Search for the cell housing the specified text and yield its (x, y) center coordinate. 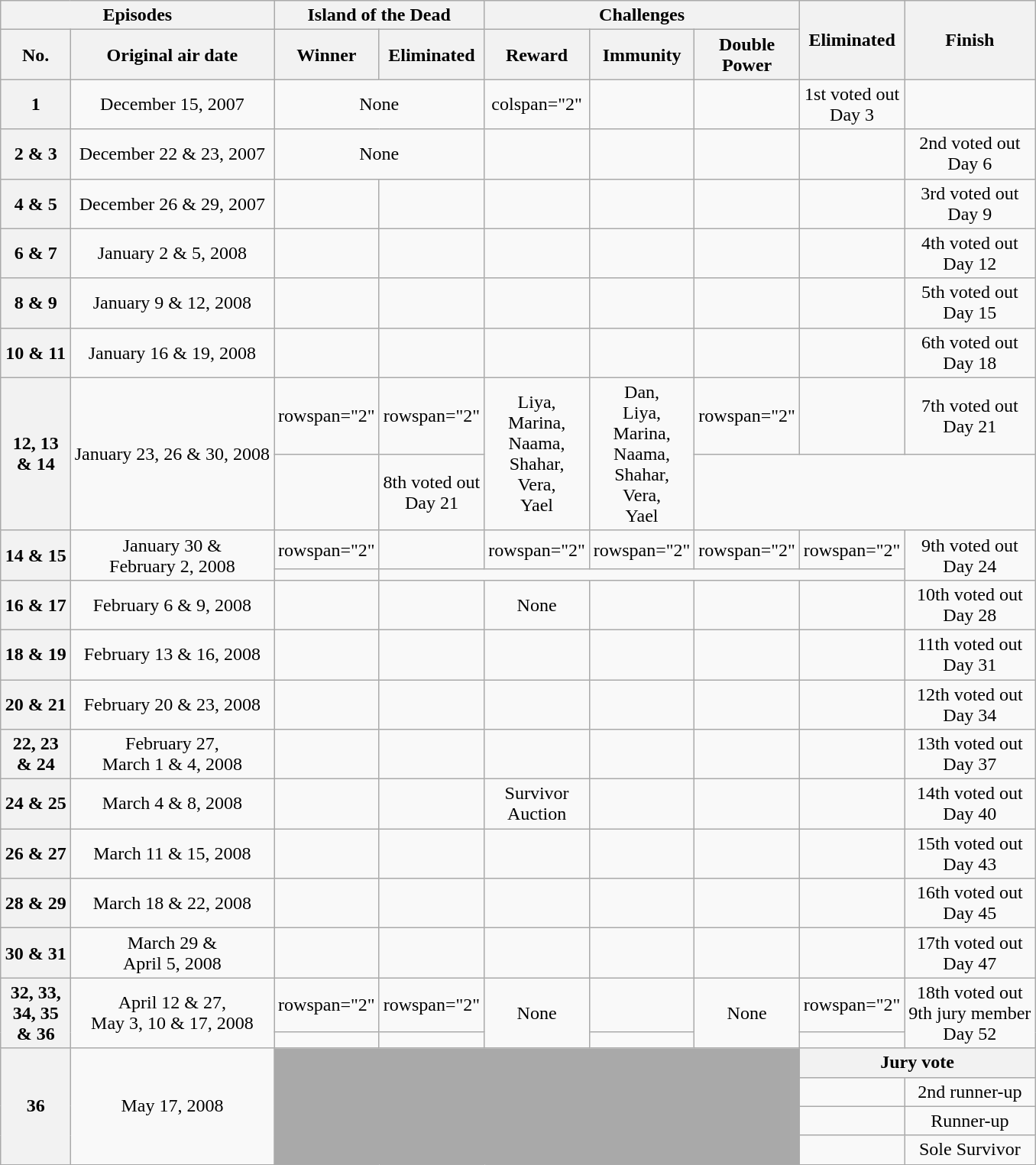
8 & 9 (35, 303)
8th voted outDay 21 (432, 492)
January 2 & 5, 2008 (172, 254)
February 6 & 9, 2008 (172, 605)
March 11 & 15, 2008 (172, 854)
Jury vote (917, 1063)
24 & 25 (35, 804)
Reward (537, 55)
Immunity (642, 55)
DoublePower (747, 55)
22, 23 & 24 (35, 755)
Episodes (138, 15)
36 (35, 1106)
6 & 7 (35, 254)
6th voted outDay 18 (970, 353)
14 & 15 (35, 555)
February 20 & 23, 2008 (172, 704)
SurvivorAuction (537, 804)
15th voted outDay 43 (970, 854)
March 29 & April 5, 2008 (172, 953)
3rd voted outDay 9 (970, 203)
December 22 & 23, 2007 (172, 154)
16 & 17 (35, 605)
32, 33, 34, 35 & 36 (35, 1013)
Liya,Marina,Naama,Shahar,Vera,Yael (537, 454)
16th voted outDay 45 (970, 903)
2nd voted outDay 6 (970, 154)
January 23, 26 & 30, 2008 (172, 454)
18th voted out9th jury memberDay 52 (970, 1013)
January 30 & February 2, 2008 (172, 555)
17th voted outDay 47 (970, 953)
March 4 & 8, 2008 (172, 804)
Dan,Liya,Marina,Naama,Shahar,Vera,Yael (642, 454)
7th voted outDay 21 (970, 416)
1st voted outDay 3 (852, 104)
2nd runner-up (970, 1092)
February 27, March 1 & 4, 2008 (172, 755)
30 & 31 (35, 953)
20 & 21 (35, 704)
Sole Survivor (970, 1150)
Finish (970, 40)
December 26 & 29, 2007 (172, 203)
February 13 & 16, 2008 (172, 654)
January 9 & 12, 2008 (172, 303)
January 16 & 19, 2008 (172, 353)
Challenges (642, 15)
March 18 & 22, 2008 (172, 903)
13th voted outDay 37 (970, 755)
April 12 & 27,May 3, 10 & 17, 2008 (172, 1013)
1 (35, 104)
Winner (327, 55)
9th voted outDay 24 (970, 555)
colspan="2" (537, 104)
Original air date (172, 55)
May 17, 2008 (172, 1106)
12, 13 & 14 (35, 454)
No. (35, 55)
December 15, 2007 (172, 104)
5th voted outDay 15 (970, 303)
4th voted outDay 12 (970, 254)
18 & 19 (35, 654)
Island of the Dead (379, 15)
4 & 5 (35, 203)
10 & 11 (35, 353)
Runner-up (970, 1121)
26 & 27 (35, 854)
14th voted outDay 40 (970, 804)
12th voted outDay 34 (970, 704)
28 & 29 (35, 903)
2 & 3 (35, 154)
11th voted outDay 31 (970, 654)
10th voted outDay 28 (970, 605)
